Capture the cell that displays the provided text and extract its (x, y) central coordinate. 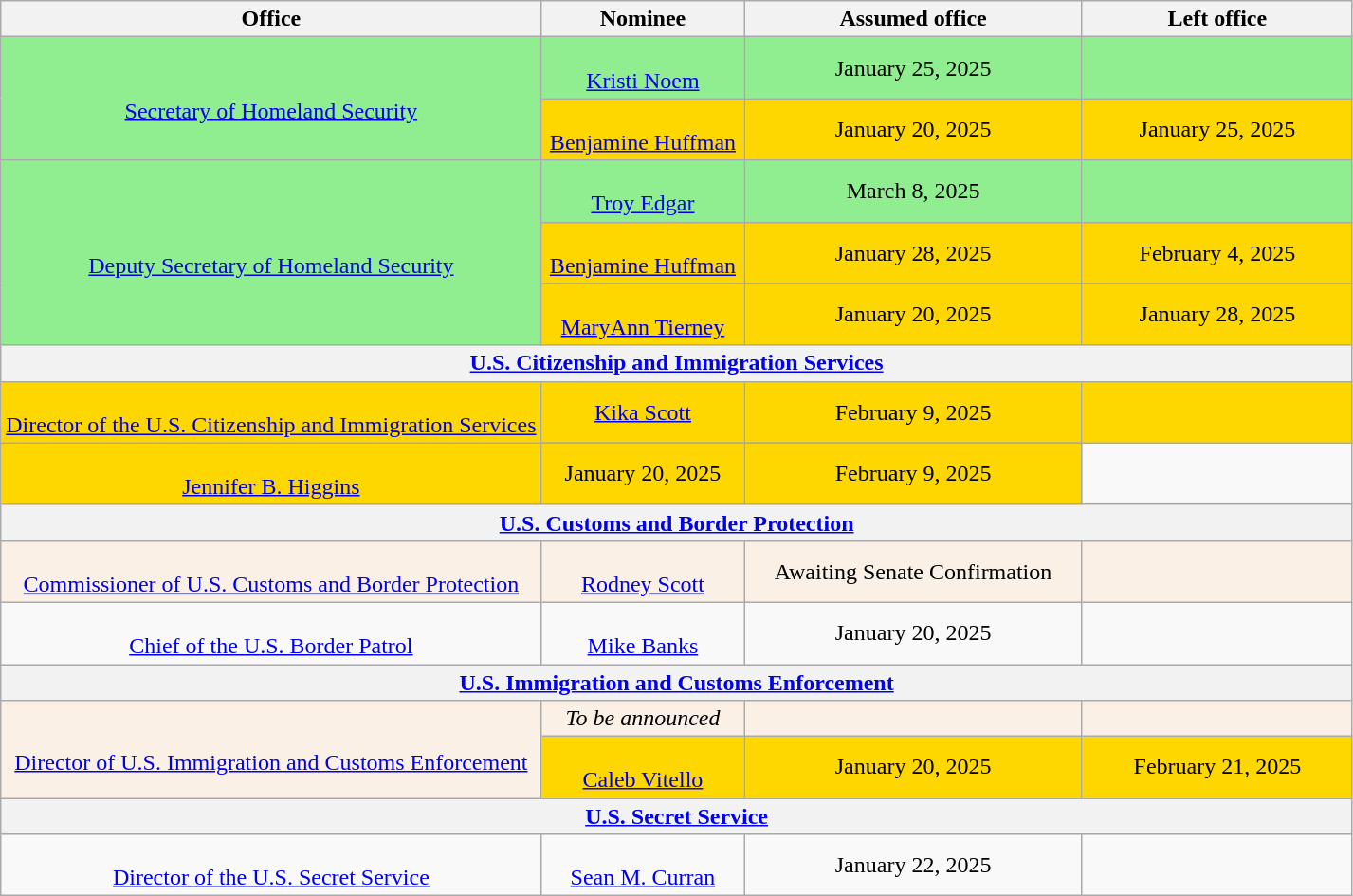
Mike Banks (643, 633)
Nominee (643, 19)
U.S. Customs and Border Protection (677, 522)
Jennifer B. Higgins (271, 474)
Troy Edgar (643, 192)
To be announced (643, 719)
Kristi Noem (643, 68)
Deputy Secretary of Homeland Security (271, 252)
Director of U.S. Immigration and Customs Enforcement (271, 749)
Office (271, 19)
Awaiting Senate Confirmation (913, 571)
Secretary of Homeland Security (271, 99)
February 4, 2025 (1217, 252)
Director of the U.S. Citizenship and Immigration Services (271, 411)
U.S. Secret Service (677, 816)
Kika Scott (643, 411)
Chief of the U.S. Border Patrol (271, 633)
Commissioner of U.S. Customs and Border Protection (271, 571)
February 21, 2025 (1217, 768)
MaryAnn Tierney (643, 315)
Caleb Vitello (643, 768)
Director of the U.S. Secret Service (271, 865)
Assumed office (913, 19)
Rodney Scott (643, 571)
Left office (1217, 19)
U.S. Citizenship and Immigration Services (677, 363)
January 22, 2025 (913, 865)
Sean M. Curran (643, 865)
U.S. Immigration and Customs Enforcement (677, 682)
March 8, 2025 (913, 192)
